Detect which cell encompasses the target text, then output its (x, y) center coordinate. 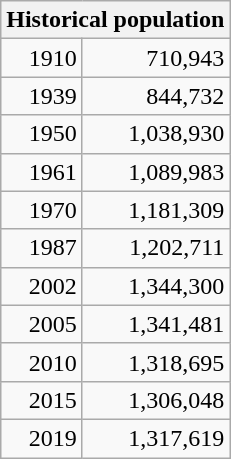
1950 (42, 134)
1,318,695 (156, 362)
2015 (42, 400)
1,317,619 (156, 438)
Historical population (116, 20)
710,943 (156, 58)
1,202,711 (156, 248)
2010 (42, 362)
1,089,983 (156, 172)
1,341,481 (156, 324)
1,181,309 (156, 210)
1987 (42, 248)
1970 (42, 210)
1,344,300 (156, 286)
2019 (42, 438)
2002 (42, 286)
1,038,930 (156, 134)
1961 (42, 172)
1939 (42, 96)
1910 (42, 58)
2005 (42, 324)
1,306,048 (156, 400)
844,732 (156, 96)
